Provide the (x, y) coordinate of the cell's center where the given text is located.  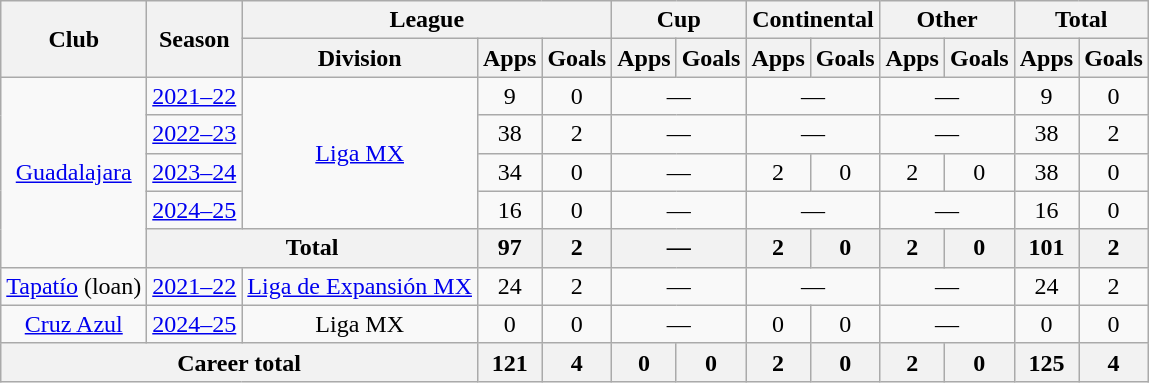
2023–24 (194, 172)
Guadalajara (74, 172)
34 (509, 172)
121 (509, 362)
Liga de Expansión MX (360, 286)
Cruz Azul (74, 324)
2022–23 (194, 134)
Cup (679, 20)
Club (74, 39)
Season (194, 39)
Career total (240, 362)
Continental (813, 20)
97 (509, 248)
Division (360, 58)
Other (947, 20)
101 (1046, 248)
125 (1046, 362)
League (427, 20)
Tapatío (loan) (74, 286)
